For the text-containing cell, return its midpoint in (x, y) coordinate format. 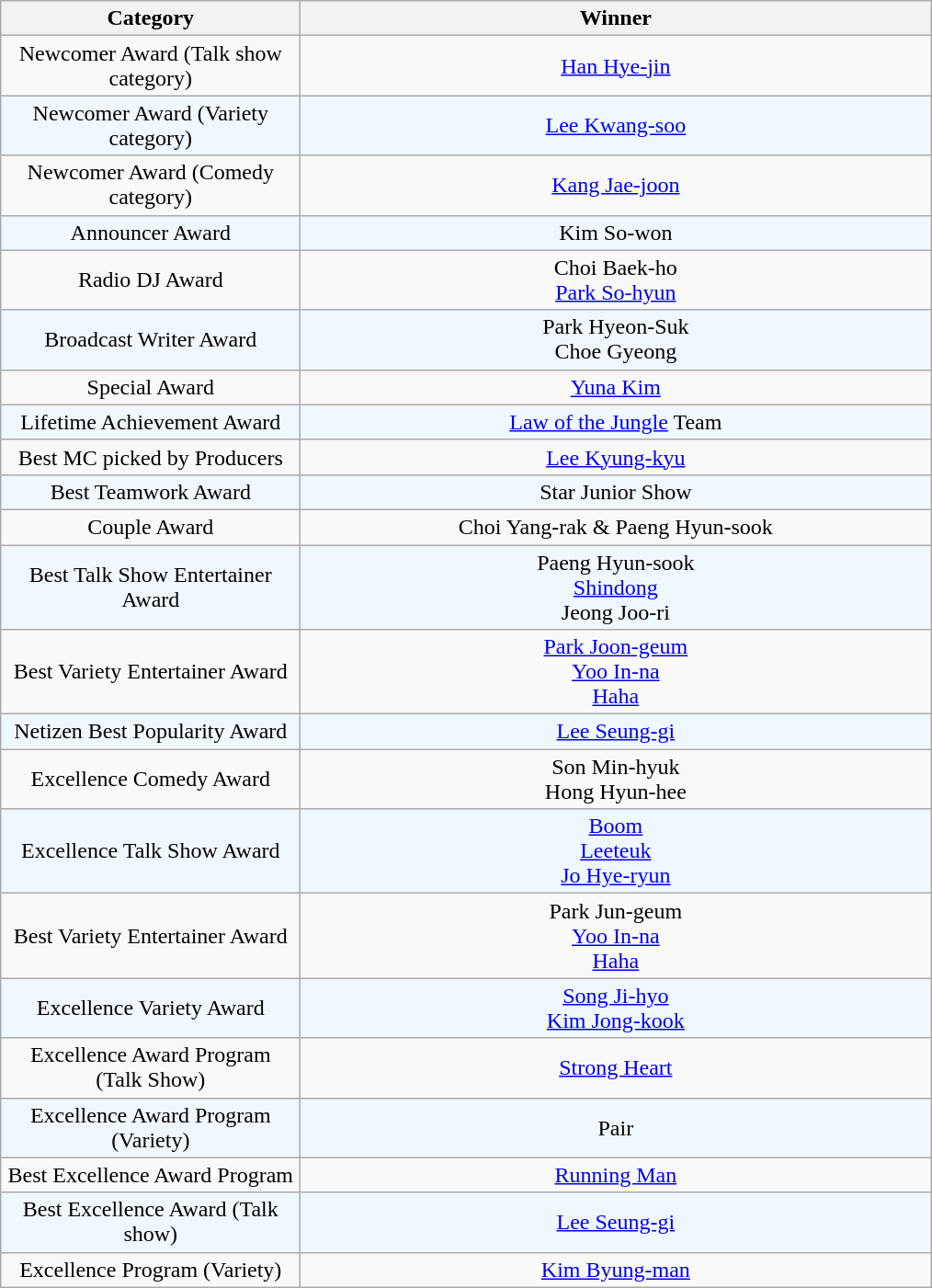
Excellence Award Program (Variety) (151, 1127)
Couple Award (151, 527)
Lee Kwang-soo (616, 125)
Excellence Award Program (Talk Show) (151, 1068)
Excellence Comedy Award (151, 780)
Park Jun-geum Yoo In-na Haha (616, 936)
Son Min-hyuk Hong Hyun-hee (616, 780)
Han Hye-jin (616, 66)
Star Junior Show (616, 492)
Lifetime Achievement Award (151, 422)
Choi Yang-rak & Paeng Hyun-sook (616, 527)
Winner (616, 18)
Newcomer Award (Variety category) (151, 125)
Newcomer Award (Talk show category) (151, 66)
Running Man (616, 1175)
Broadcast Writer Award (151, 340)
Best Talk Show Entertainer Award (151, 587)
Radio DJ Award (151, 279)
Excellence Program (Variety) (151, 1270)
Best Teamwork Award (151, 492)
Newcomer Award (Comedy category) (151, 186)
Park Joon-geum Yoo In-na Haha (616, 672)
Lee Kyung-kyu (616, 457)
Best Excellence Award (Talk show) (151, 1223)
Kim Byung-man (616, 1270)
Excellence Talk Show Award (151, 851)
Yuna Kim (616, 387)
Kang Jae-joon (616, 186)
Park Hyeon-Suk Choe Gyeong (616, 340)
Law of the Jungle Team (616, 422)
Strong Heart (616, 1068)
Excellence Variety Award (151, 1008)
Pair (616, 1127)
Best Excellence Award Program (151, 1175)
Special Award (151, 387)
Song Ji-hyo Kim Jong-kook (616, 1008)
Announcer Award (151, 233)
Best MC picked by Producers (151, 457)
Netizen Best Popularity Award (151, 732)
Boom Leeteuk Jo Hye-ryun (616, 851)
Kim So-won (616, 233)
Category (151, 18)
Paeng Hyun-sook Shindong Jeong Joo-ri (616, 587)
Choi Baek-ho Park So-hyun (616, 279)
